Search for the cell housing the specified text and yield its [x, y] center coordinate. 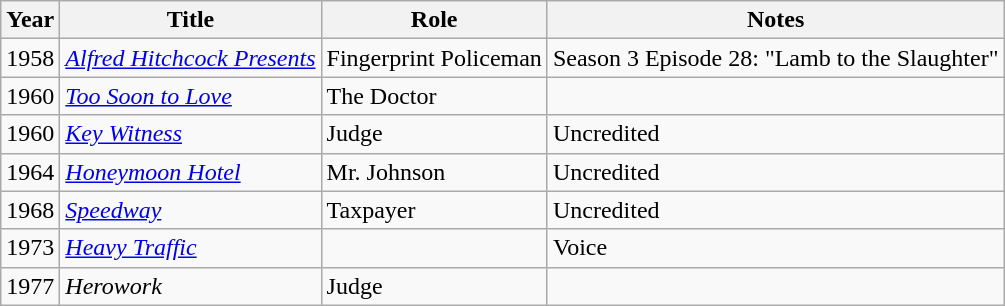
Alfred Hitchcock Presents [190, 58]
Taxpayer [434, 210]
Key Witness [190, 134]
Herowork [190, 286]
Role [434, 20]
Fingerprint Policeman [434, 58]
Speedway [190, 210]
1973 [30, 248]
Too Soon to Love [190, 96]
1968 [30, 210]
Year [30, 20]
The Doctor [434, 96]
Title [190, 20]
1964 [30, 172]
Honeymoon Hotel [190, 172]
Season 3 Episode 28: "Lamb to the Slaughter" [776, 58]
1958 [30, 58]
Notes [776, 20]
Mr. Johnson [434, 172]
1977 [30, 286]
Heavy Traffic [190, 248]
Voice [776, 248]
